Extract the (x, y) coordinate from the center of the cell holding the provided text.  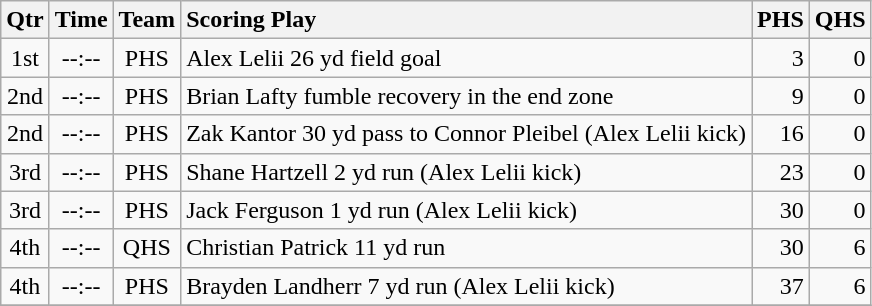
1st (25, 58)
Brayden Landherr 7 yd run (Alex Lelii kick) (466, 286)
3 (781, 58)
Christian Patrick 11 yd run (466, 248)
Jack Ferguson 1 yd run (Alex Lelii kick) (466, 210)
Alex Lelii 26 yd field goal (466, 58)
23 (781, 172)
Team (147, 20)
Shane Hartzell 2 yd run (Alex Lelii kick) (466, 172)
Time (81, 20)
9 (781, 96)
37 (781, 286)
16 (781, 134)
Brian Lafty fumble recovery in the end zone (466, 96)
Qtr (25, 20)
Scoring Play (466, 20)
Zak Kantor 30 yd pass to Connor Pleibel (Alex Lelii kick) (466, 134)
